Search for the cell housing the specified text and yield its (x, y) center coordinate. 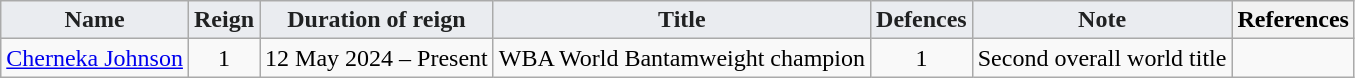
Reign (224, 20)
12 May 2024 – Present (377, 58)
Duration of reign (377, 20)
Cherneka Johnson (95, 58)
Name (95, 20)
WBA World Bantamweight champion (682, 58)
Second overall world title (1102, 58)
Defences (922, 20)
Note (1102, 20)
Title (682, 20)
References (1294, 20)
